From the cell containing the given text, extract its center point as [X, Y] coordinate. 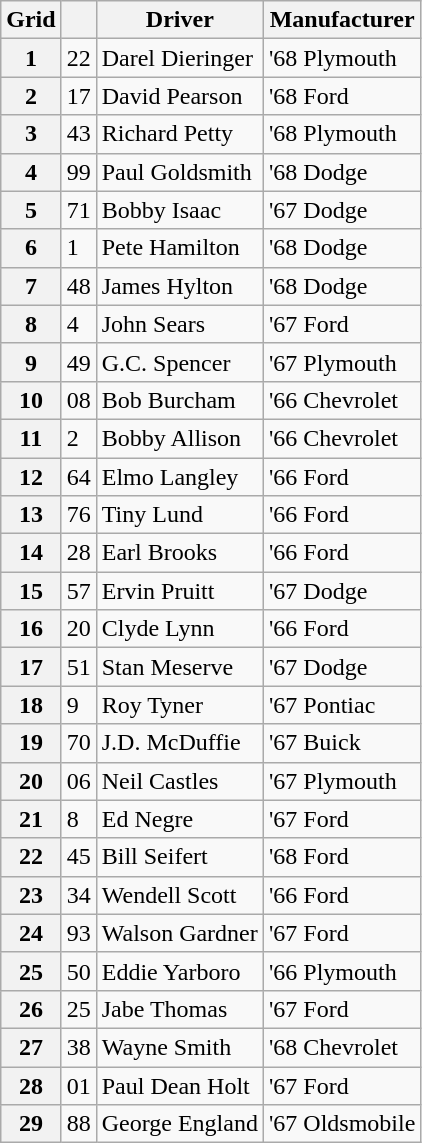
Walson Gardner [180, 933]
29 [31, 1124]
Eddie Yarboro [180, 971]
01 [78, 1085]
Ed Negre [180, 819]
'67 Pontiac [342, 705]
19 [31, 743]
13 [31, 515]
23 [31, 895]
43 [78, 134]
Paul Dean Holt [180, 1085]
88 [78, 1124]
Jabe Thomas [180, 1009]
Bob Burcham [180, 400]
7 [31, 286]
Pete Hamilton [180, 248]
Wendell Scott [180, 895]
'68 Chevrolet [342, 1047]
Stan Meserve [180, 667]
71 [78, 210]
John Sears [180, 324]
Grid [31, 20]
Bill Seifert [180, 857]
Tiny Lund [180, 515]
06 [78, 781]
51 [78, 667]
3 [31, 134]
70 [78, 743]
6 [31, 248]
Roy Tyner [180, 705]
64 [78, 477]
21 [31, 819]
38 [78, 1047]
Elmo Langley [180, 477]
Bobby Isaac [180, 210]
James Hylton [180, 286]
93 [78, 933]
76 [78, 515]
14 [31, 553]
10 [31, 400]
Ervin Pruitt [180, 591]
Driver [180, 20]
5 [31, 210]
16 [31, 629]
Wayne Smith [180, 1047]
Richard Petty [180, 134]
'66 Plymouth [342, 971]
David Pearson [180, 96]
27 [31, 1047]
26 [31, 1009]
15 [31, 591]
08 [78, 400]
99 [78, 172]
Paul Goldsmith [180, 172]
Clyde Lynn [180, 629]
18 [31, 705]
12 [31, 477]
57 [78, 591]
Bobby Allison [180, 438]
Neil Castles [180, 781]
24 [31, 933]
'67 Buick [342, 743]
49 [78, 362]
34 [78, 895]
11 [31, 438]
50 [78, 971]
Darel Dieringer [180, 58]
George England [180, 1124]
48 [78, 286]
Earl Brooks [180, 553]
'67 Oldsmobile [342, 1124]
J.D. McDuffie [180, 743]
G.C. Spencer [180, 362]
Manufacturer [342, 20]
45 [78, 857]
